Return [x, y] of the center of cell containing provided text 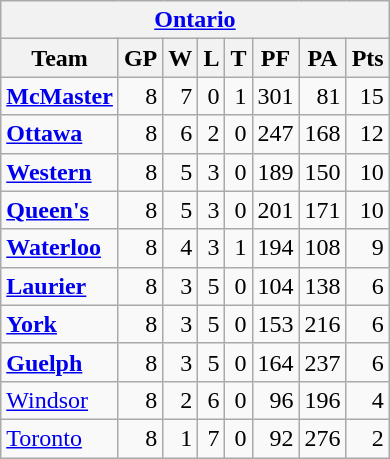
T [238, 58]
Windsor [60, 400]
138 [322, 286]
Toronto [60, 438]
York [60, 324]
Western [60, 172]
92 [276, 438]
150 [322, 172]
Pts [368, 58]
12 [368, 134]
153 [276, 324]
Queen's [60, 210]
Ontario [195, 20]
237 [322, 362]
171 [322, 210]
96 [276, 400]
W [180, 58]
196 [322, 400]
301 [276, 96]
247 [276, 134]
Laurier [60, 286]
PA [322, 58]
Waterloo [60, 248]
Team [60, 58]
PF [276, 58]
L [212, 58]
81 [322, 96]
9 [368, 248]
McMaster [60, 96]
Ottawa [60, 134]
194 [276, 248]
168 [322, 134]
108 [322, 248]
GP [140, 58]
216 [322, 324]
15 [368, 96]
201 [276, 210]
164 [276, 362]
Guelph [60, 362]
189 [276, 172]
276 [322, 438]
104 [276, 286]
